Detect which cell encompasses the target text, then output its (X, Y) center coordinate. 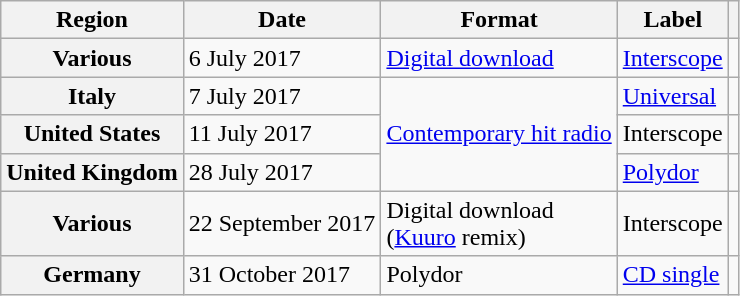
6 July 2017 (282, 58)
Digital download (499, 58)
Region (92, 20)
Italy (92, 96)
Format (499, 20)
7 July 2017 (282, 96)
United Kingdom (92, 172)
Universal (672, 96)
Germany (92, 275)
31 October 2017 (282, 275)
Date (282, 20)
Contemporary hit radio (499, 134)
11 July 2017 (282, 134)
Label (672, 20)
22 September 2017 (282, 224)
United States (92, 134)
CD single (672, 275)
28 July 2017 (282, 172)
Digital download(Kuuro remix) (499, 224)
